Output the (X, Y) coordinate of the center of the cell containing the given text.  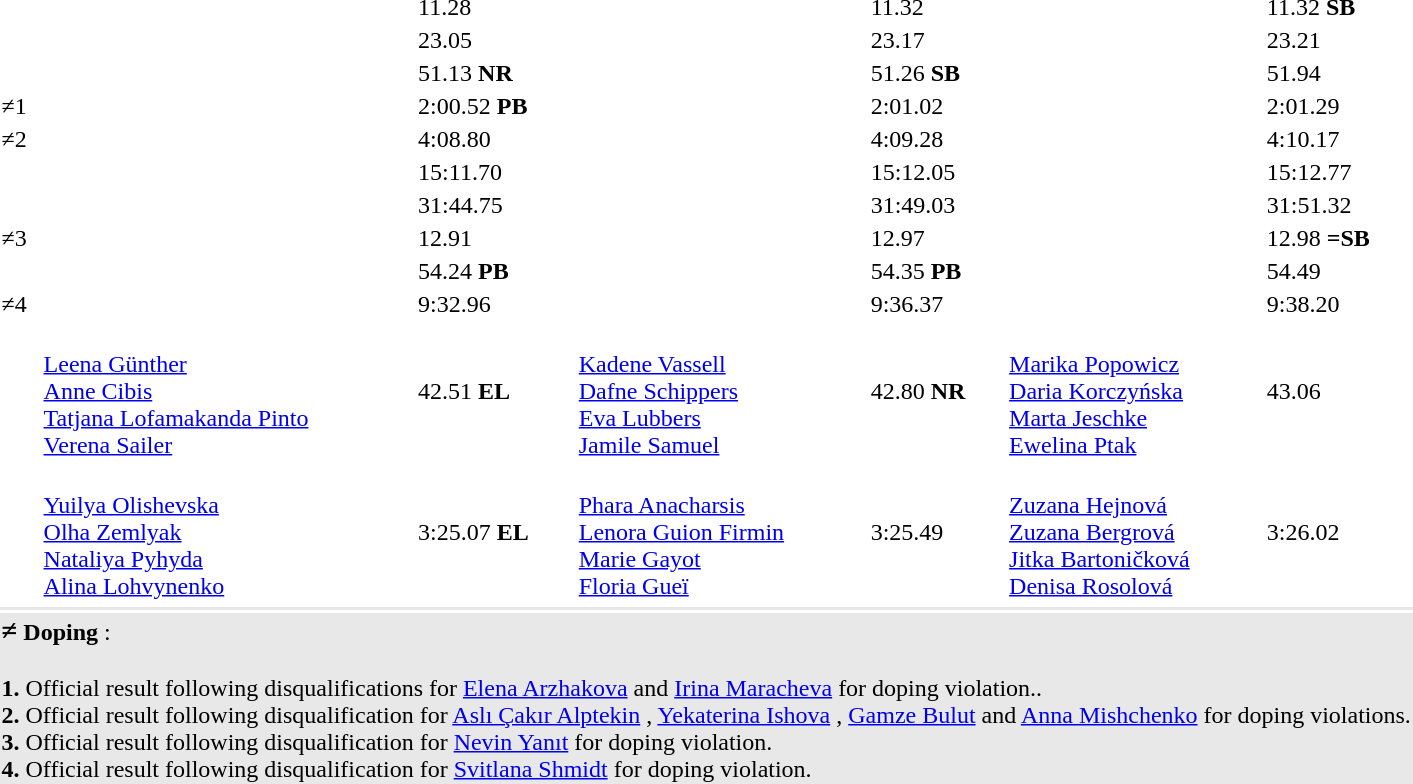
2:00.52 PB (496, 106)
9:38.20 (1338, 304)
4:08.80 (496, 139)
23.21 (1338, 40)
9:32.96 (496, 304)
43.06 (1338, 391)
2:01.02 (936, 106)
Kadene VassellDafne SchippersEva LubbersJamile Samuel (722, 391)
12.97 (936, 238)
4:10.17 (1338, 139)
42.51 EL (496, 391)
Phara Anacharsis Lenora Guion Firmin Marie Gayot Floria Gueï (722, 532)
Leena GüntherAnne CibisTatjana Lofamakanda PintoVerena Sailer (228, 391)
2:01.29 (1338, 106)
31:51.32 (1338, 205)
12.98 =SB (1338, 238)
42.80 NR (936, 391)
54.49 (1338, 271)
3:26.02 (1338, 532)
15:11.70 (496, 172)
Marika PopowiczDaria KorczyńskaMarta JeschkeEwelina Ptak (1136, 391)
54.24 PB (496, 271)
≠2 (20, 139)
3:25.07 EL (496, 532)
51.26 SB (936, 73)
≠4 (20, 304)
15:12.77 (1338, 172)
12.91 (496, 238)
≠3 (20, 238)
4:09.28 (936, 139)
31:49.03 (936, 205)
31:44.75 (496, 205)
3:25.49 (936, 532)
Yuilya Olishevska Olha Zemlyak Nataliya Pyhyda Alina Lohvynenko (228, 532)
54.35 PB (936, 271)
23.17 (936, 40)
≠1 (20, 106)
Zuzana Hejnová Zuzana Bergrová Jitka Bartoničková Denisa Rosolová (1136, 532)
15:12.05 (936, 172)
23.05 (496, 40)
9:36.37 (936, 304)
51.94 (1338, 73)
51.13 NR (496, 73)
